Capture the cell that displays the provided text and extract its (X, Y) central coordinate. 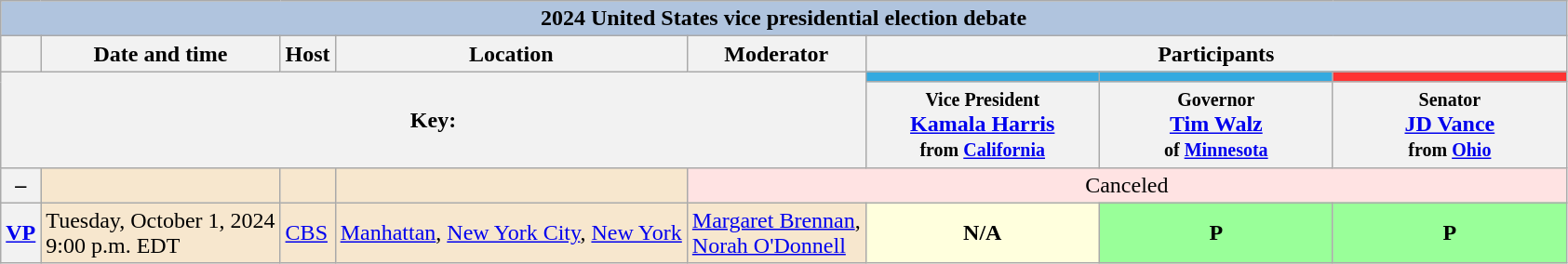
Date and time (160, 54)
Location (511, 54)
Key: (434, 119)
Vice PresidentKamala Harrisfrom California (983, 125)
VP (20, 232)
CBS (307, 232)
Margaret Brennan,Norah O'Donnell (776, 232)
Host (307, 54)
Tuesday, October 1, 20249:00 p.m. EDT (160, 232)
SenatorJD Vancefrom Ohio (1450, 125)
N/A (983, 232)
GovernorTim Walzof Minnesota (1215, 125)
Canceled (1126, 185)
Participants (1215, 54)
2024 United States vice presidential election debate (784, 19)
Moderator (776, 54)
Manhattan, New York City, New York (511, 232)
– (20, 185)
